Extract the [X, Y] coordinate from the center of the cell holding the provided text.  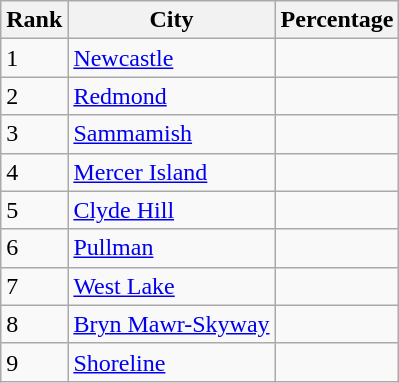
1 [34, 58]
7 [34, 286]
Mercer Island [172, 172]
Pullman [172, 248]
City [172, 20]
8 [34, 324]
6 [34, 248]
Redmond [172, 96]
Sammamish [172, 134]
2 [34, 96]
9 [34, 362]
West Lake [172, 286]
5 [34, 210]
Clyde Hill [172, 210]
3 [34, 134]
Shoreline [172, 362]
Rank [34, 20]
Percentage [337, 20]
4 [34, 172]
Newcastle [172, 58]
Bryn Mawr-Skyway [172, 324]
